Return (x, y) of the center of cell containing provided text 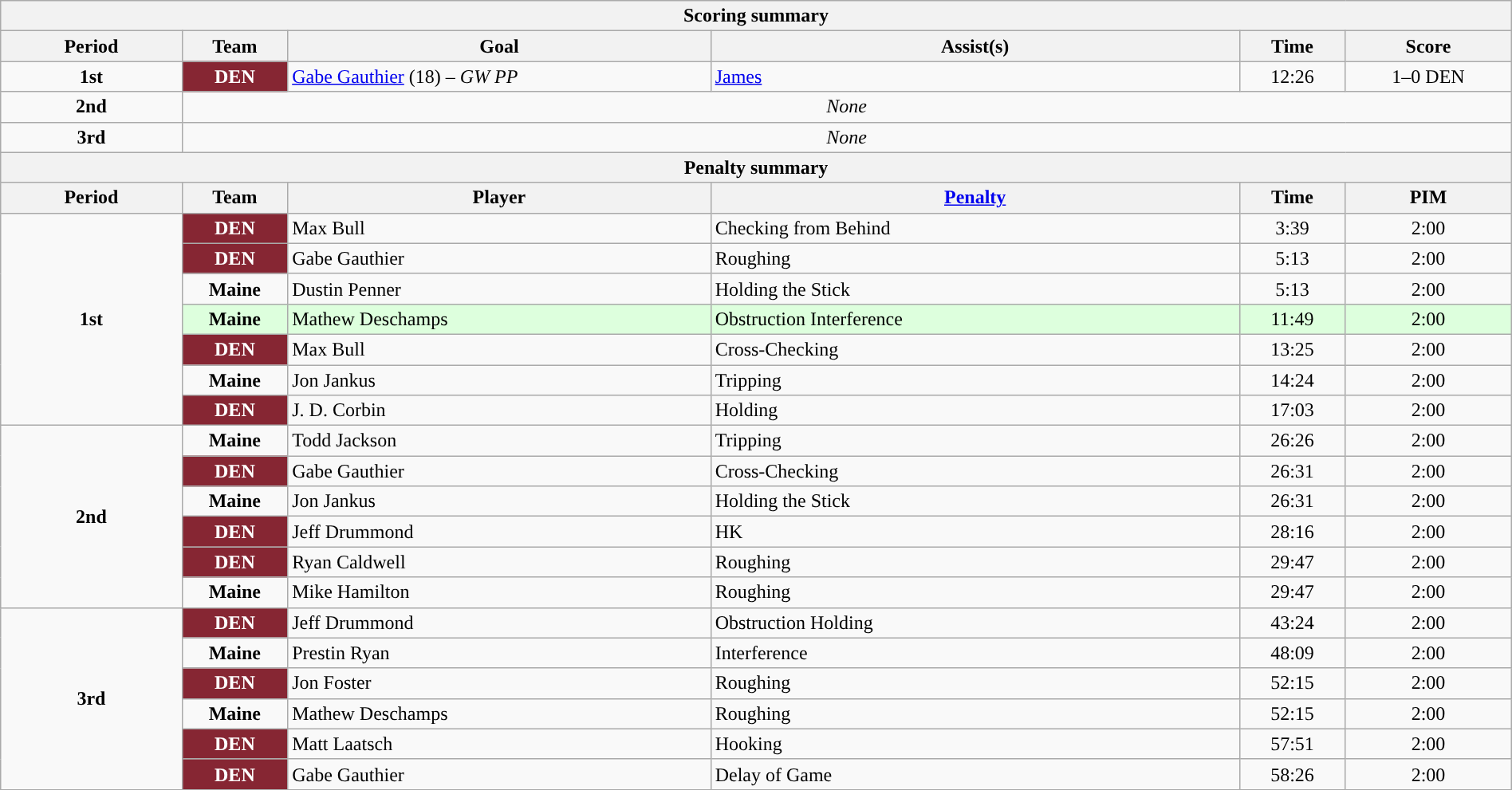
28:16 (1292, 532)
Matt Laatsch (499, 744)
Scoring summary (756, 16)
J. D. Corbin (499, 411)
58:26 (1292, 774)
1–0 DEN (1428, 77)
13:25 (1292, 349)
PIM (1428, 198)
Holding (975, 411)
14:24 (1292, 380)
17:03 (1292, 411)
11:49 (1292, 319)
Player (499, 198)
Penalty summary (756, 167)
Ryan Caldwell (499, 562)
Dustin Penner (499, 289)
Penalty (975, 198)
Hooking (975, 744)
Checking from Behind (975, 228)
3:39 (1292, 228)
HK (975, 532)
Obstruction Interference (975, 319)
Gabe Gauthier (18) – GW PP (499, 77)
Obstruction Holding (975, 623)
Delay of Game (975, 774)
12:26 (1292, 77)
Todd Jackson (499, 441)
Score (1428, 46)
Interference (975, 653)
26:26 (1292, 441)
43:24 (1292, 623)
57:51 (1292, 744)
James (975, 77)
Prestin Ryan (499, 653)
Goal (499, 46)
Jon Foster (499, 683)
Assist(s) (975, 46)
Mike Hamilton (499, 592)
48:09 (1292, 653)
